Pinpoint the cell where the given text exists, returning its [X, Y] midpoint coordinate. 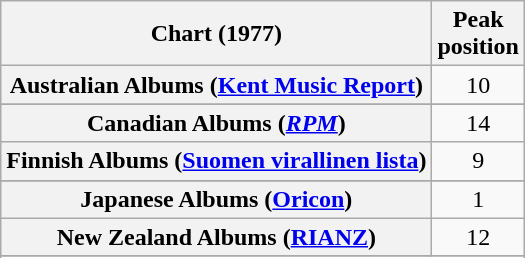
Chart (1977) [216, 34]
14 [478, 123]
Australian Albums (Kent Music Report) [216, 85]
New Zealand Albums (RIANZ) [216, 237]
Japanese Albums (Oricon) [216, 199]
12 [478, 237]
Finnish Albums (Suomen virallinen lista) [216, 161]
9 [478, 161]
1 [478, 199]
Canadian Albums (RPM) [216, 123]
Peakposition [478, 34]
10 [478, 85]
